Return [X, Y] of the center of cell containing provided text 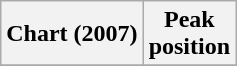
Peakposition [189, 34]
Chart (2007) [72, 34]
